Search for the cell housing the specified text and yield its [X, Y] center coordinate. 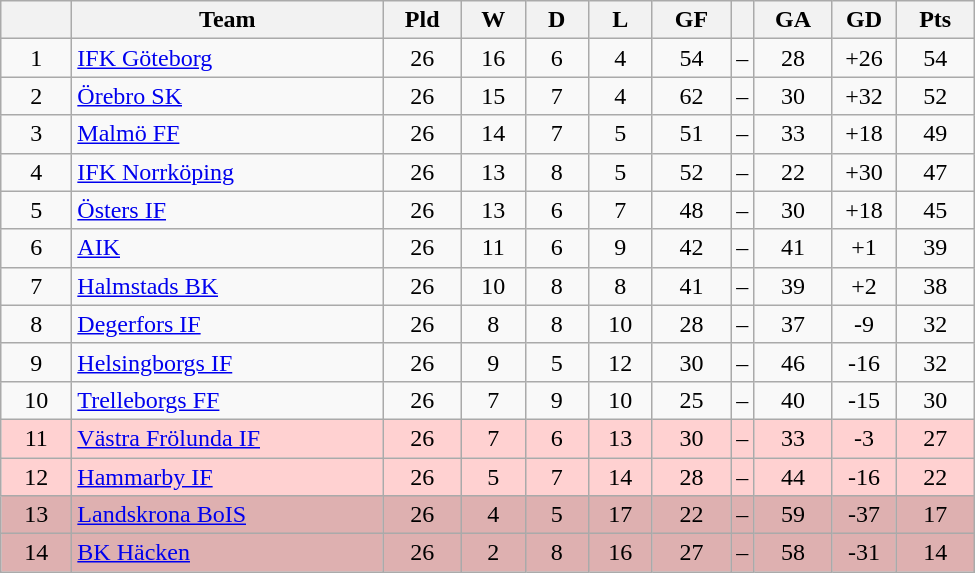
+30 [864, 172]
Östers IF [228, 210]
Örebro SK [228, 96]
L [621, 20]
+1 [864, 248]
IFK Norrköping [228, 172]
47 [936, 172]
46 [794, 362]
+26 [864, 58]
25 [692, 400]
BK Häcken [228, 553]
W [493, 20]
1 [36, 58]
40 [794, 400]
62 [692, 96]
Västra Frölunda IF [228, 438]
59 [794, 515]
Malmö FF [228, 134]
GF [692, 20]
-37 [864, 515]
-31 [864, 553]
38 [936, 286]
42 [692, 248]
58 [794, 553]
+32 [864, 96]
Pld [422, 20]
Helsingborgs IF [228, 362]
51 [692, 134]
37 [794, 324]
D [557, 20]
Pts [936, 20]
48 [692, 210]
44 [794, 477]
Team [228, 20]
49 [936, 134]
Landskrona BoIS [228, 515]
45 [936, 210]
Degerfors IF [228, 324]
+2 [864, 286]
3 [36, 134]
Hammarby IF [228, 477]
-3 [864, 438]
IFK Göteborg [228, 58]
-9 [864, 324]
GA [794, 20]
Halmstads BK [228, 286]
15 [493, 96]
AIK [228, 248]
GD [864, 20]
Trelleborgs FF [228, 400]
-15 [864, 400]
